Search for the cell housing the specified text and yield its [X, Y] center coordinate. 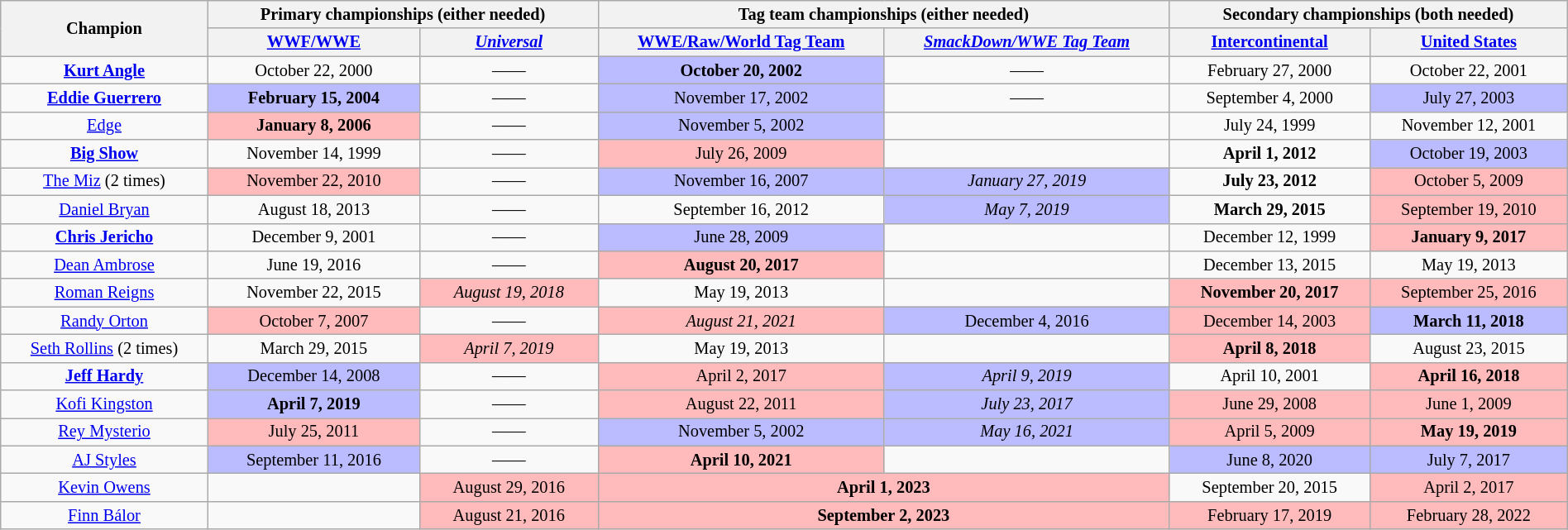
Universal [509, 42]
April 10, 2001 [1270, 376]
February 27, 2000 [1270, 70]
Intercontinental [1270, 42]
November 12, 2001 [1469, 126]
July 23, 2017 [1026, 404]
Kevin Owens [104, 487]
June 19, 2016 [313, 265]
September 4, 2000 [1270, 98]
September 16, 2012 [741, 209]
April 9, 2019 [1026, 376]
December 9, 2001 [313, 237]
December 12, 1999 [1270, 237]
Daniel Bryan [104, 209]
September 25, 2016 [1469, 293]
April 8, 2018 [1270, 348]
Finn Bálor [104, 515]
October 5, 2009 [1469, 181]
May 16, 2021 [1026, 432]
SmackDown/WWE Tag Team [1026, 42]
August 21, 2021 [741, 321]
November 14, 1999 [313, 154]
June 1, 2009 [1469, 404]
April 1, 2023 [883, 487]
Edge [104, 126]
September 19, 2010 [1469, 209]
June 8, 2020 [1270, 460]
September 20, 2015 [1270, 487]
WWF/WWE [313, 42]
May 19, 2019 [1469, 432]
November 22, 2015 [313, 293]
December 14, 2003 [1270, 321]
June 28, 2009 [741, 237]
July 7, 2017 [1469, 460]
December 14, 2008 [313, 376]
Chris Jericho [104, 237]
April 1, 2012 [1270, 154]
Rey Mysterio [104, 432]
July 23, 2012 [1270, 181]
November 22, 2010 [313, 181]
WWE/Raw/World Tag Team [741, 42]
May 7, 2019 [1026, 209]
Roman Reigns [104, 293]
October 20, 2002 [741, 70]
The Miz (2 times) [104, 181]
August 23, 2015 [1469, 348]
Jeff Hardy [104, 376]
November 16, 2007 [741, 181]
Eddie Guerrero [104, 98]
Secondary championships (both needed) [1369, 14]
July 25, 2011 [313, 432]
February 15, 2004 [313, 98]
April 5, 2009 [1270, 432]
August 29, 2016 [509, 487]
AJ Styles [104, 460]
December 13, 2015 [1270, 265]
Kurt Angle [104, 70]
February 17, 2019 [1270, 515]
Primary championships (either needed) [403, 14]
October 19, 2003 [1469, 154]
United States [1469, 42]
March 11, 2018 [1469, 321]
April 16, 2018 [1469, 376]
October 22, 2001 [1469, 70]
Randy Orton [104, 321]
July 27, 2003 [1469, 98]
Big Show [104, 154]
September 11, 2016 [313, 460]
Kofi Kingston [104, 404]
August 19, 2018 [509, 293]
June 29, 2008 [1270, 404]
February 28, 2022 [1469, 515]
July 24, 1999 [1270, 126]
Tag team championships (either needed) [883, 14]
July 26, 2009 [741, 154]
August 21, 2016 [509, 515]
November 17, 2002 [741, 98]
January 9, 2017 [1469, 237]
August 18, 2013 [313, 209]
October 22, 2000 [313, 70]
August 20, 2017 [741, 265]
December 4, 2016 [1026, 321]
Dean Ambrose [104, 265]
November 20, 2017 [1270, 293]
September 2, 2023 [883, 515]
January 27, 2019 [1026, 181]
Seth Rollins (2 times) [104, 348]
August 22, 2011 [741, 404]
October 7, 2007 [313, 321]
Champion [104, 28]
January 8, 2006 [313, 126]
April 10, 2021 [741, 460]
